From the cell containing the given text, extract its center point as [x, y] coordinate. 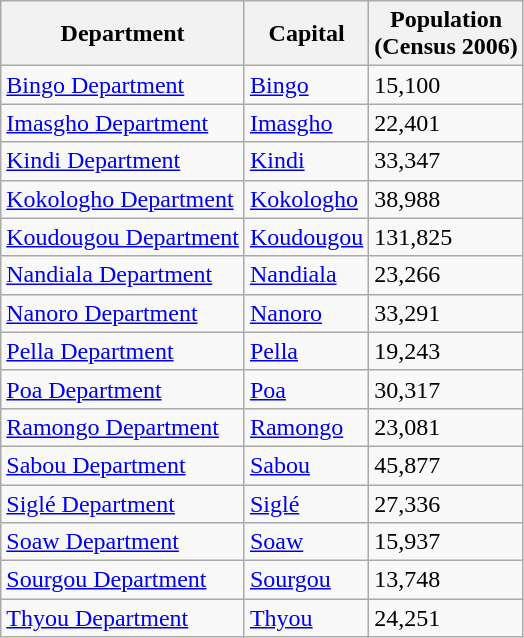
Kokologho Department [123, 199]
Capital [306, 34]
Soaw [306, 542]
Imasgho [306, 123]
Kokologho [306, 199]
24,251 [446, 618]
Nanoro [306, 313]
Nandiala [306, 275]
27,336 [446, 503]
45,877 [446, 465]
Ramongo [306, 427]
Poa [306, 389]
Sabou Department [123, 465]
Imasgho Department [123, 123]
38,988 [446, 199]
19,243 [446, 351]
Siglé Department [123, 503]
Thyou Department [123, 618]
Soaw Department [123, 542]
30,317 [446, 389]
23,081 [446, 427]
22,401 [446, 123]
33,291 [446, 313]
23,266 [446, 275]
Bingo Department [123, 85]
15,100 [446, 85]
Koudougou [306, 237]
33,347 [446, 161]
Koudougou Department [123, 237]
Kindi [306, 161]
Bingo [306, 85]
Sabou [306, 465]
Nandiala Department [123, 275]
13,748 [446, 580]
Ramongo Department [123, 427]
Pella Department [123, 351]
Population(Census 2006) [446, 34]
Thyou [306, 618]
Poa Department [123, 389]
Kindi Department [123, 161]
Department [123, 34]
Nanoro Department [123, 313]
Sourgou Department [123, 580]
Sourgou [306, 580]
15,937 [446, 542]
131,825 [446, 237]
Pella [306, 351]
Siglé [306, 503]
